From the cell containing the given text, extract its center point as (x, y) coordinate. 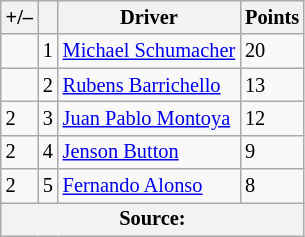
9 (272, 152)
1 (48, 51)
Rubens Barrichello (149, 85)
8 (272, 186)
Michael Schumacher (149, 51)
5 (48, 186)
+/– (20, 17)
4 (48, 152)
3 (48, 118)
Juan Pablo Montoya (149, 118)
Driver (149, 17)
Jenson Button (149, 152)
13 (272, 85)
20 (272, 51)
Fernando Alonso (149, 186)
Source: (152, 219)
Points (272, 17)
12 (272, 118)
